Output the [x, y] coordinate of the center of the cell containing the given text.  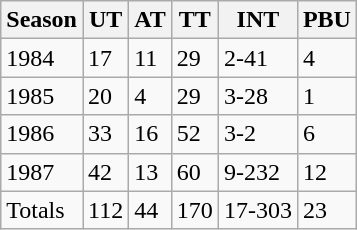
11 [150, 58]
20 [105, 96]
1 [326, 96]
3-2 [258, 134]
33 [105, 134]
1985 [42, 96]
TT [194, 20]
17-303 [258, 210]
52 [194, 134]
12 [326, 172]
44 [150, 210]
9-232 [258, 172]
1984 [42, 58]
UT [105, 20]
2-41 [258, 58]
112 [105, 210]
16 [150, 134]
1987 [42, 172]
6 [326, 134]
170 [194, 210]
AT [150, 20]
42 [105, 172]
INT [258, 20]
23 [326, 210]
17 [105, 58]
13 [150, 172]
3-28 [258, 96]
1986 [42, 134]
60 [194, 172]
Totals [42, 210]
Season [42, 20]
PBU [326, 20]
